Return (x, y) of the center of cell containing provided text 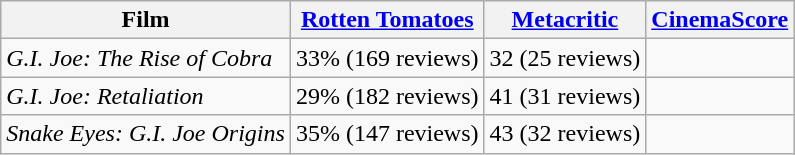
35% (147 reviews) (387, 134)
41 (31 reviews) (565, 96)
Rotten Tomatoes (387, 20)
G.I. Joe: The Rise of Cobra (146, 58)
29% (182 reviews) (387, 96)
Snake Eyes: G.I. Joe Origins (146, 134)
43 (32 reviews) (565, 134)
33% (169 reviews) (387, 58)
Metacritic (565, 20)
G.I. Joe: Retaliation (146, 96)
CinemaScore (720, 20)
Film (146, 20)
32 (25 reviews) (565, 58)
